Output the [x, y] coordinate of the center of the cell containing the given text.  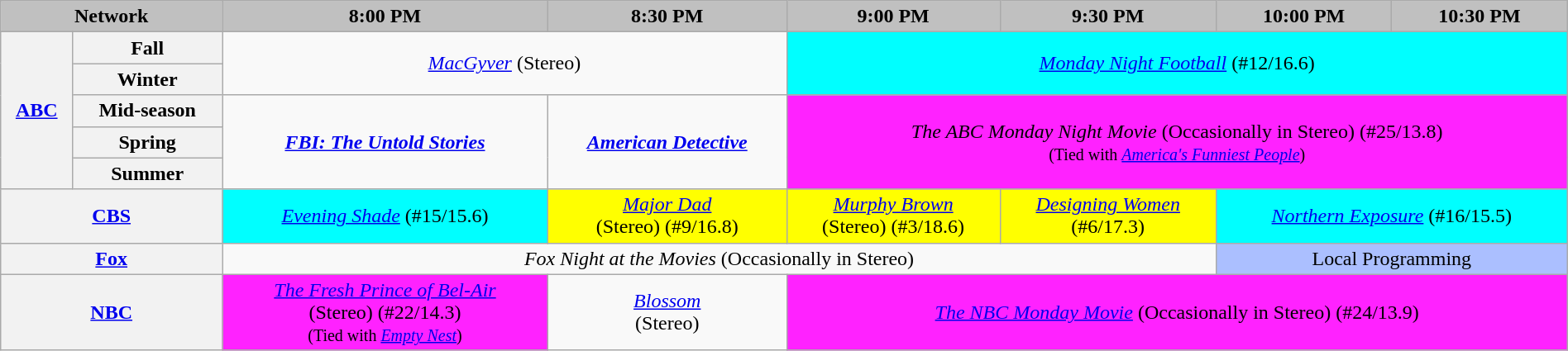
The NBC Monday Movie (Occasionally in Stereo) (#24/13.9) [1177, 312]
Mid-season [147, 111]
10:00 PM [1303, 17]
Murphy Brown(Stereo) (#3/18.6) [893, 216]
The ABC Monday Night Movie (Occasionally in Stereo) (#25/13.8)(Tied with America's Funniest People) [1177, 142]
Spring [147, 142]
Blossom(Stereo) [667, 312]
9:00 PM [893, 17]
10:30 PM [1480, 17]
Designing Women(#6/17.3) [1108, 216]
Northern Exposure (#16/15.5) [1391, 216]
Winter [147, 79]
Summer [147, 173]
Fall [147, 48]
Fox [112, 259]
Evening Shade (#15/15.6) [385, 216]
American Detective [667, 142]
9:30 PM [1108, 17]
The Fresh Prince of Bel-Air(Stereo) (#22/14.3)(Tied with Empty Nest) [385, 312]
Network [112, 17]
Monday Night Football (#12/16.6) [1177, 64]
Major Dad(Stereo) (#9/16.8) [667, 216]
ABC [36, 111]
8:00 PM [385, 17]
Local Programming [1391, 259]
FBI: The Untold Stories [385, 142]
8:30 PM [667, 17]
Fox Night at the Movies (Occasionally in Stereo) [719, 259]
CBS [112, 216]
MacGyver (Stereo) [504, 64]
NBC [112, 312]
